Search for the cell housing the specified text and yield its [X, Y] center coordinate. 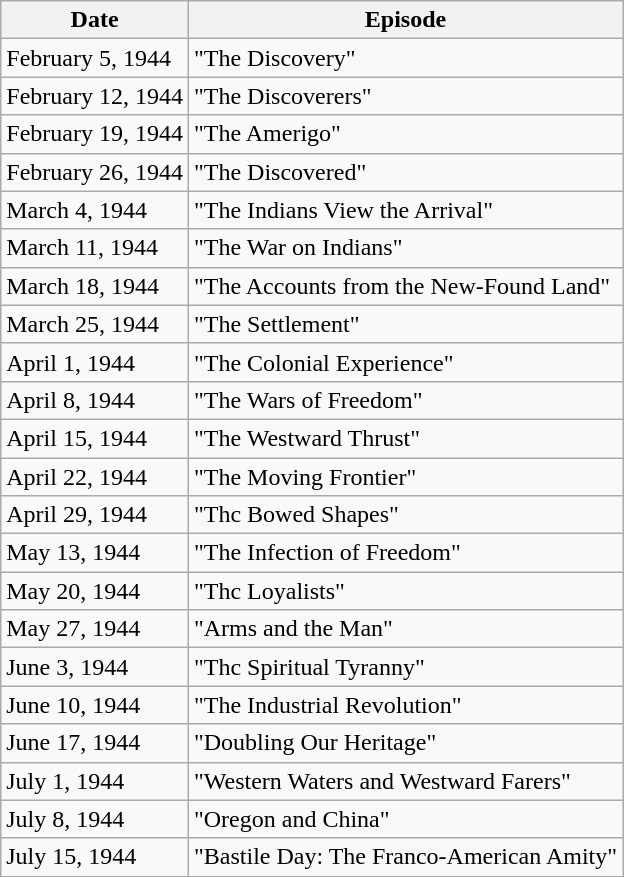
"Doubling Our Heritage" [405, 743]
"The Wars of Freedom" [405, 400]
"The Accounts from the New-Found Land" [405, 286]
March 18, 1944 [95, 286]
March 11, 1944 [95, 248]
May 13, 1944 [95, 553]
"The Discovered" [405, 172]
March 25, 1944 [95, 324]
"The War on Indians" [405, 248]
June 3, 1944 [95, 667]
"The Industrial Revolution" [405, 705]
July 1, 1944 [95, 781]
"Oregon and China" [405, 819]
May 20, 1944 [95, 591]
April 8, 1944 [95, 400]
February 26, 1944 [95, 172]
April 15, 1944 [95, 438]
Episode [405, 20]
"The Infection of Freedom" [405, 553]
"Arms and the Man" [405, 629]
July 8, 1944 [95, 819]
"The Colonial Experience" [405, 362]
"The Settlement" [405, 324]
"The Indians View the Arrival" [405, 210]
April 29, 1944 [95, 515]
"Bastile Day: The Franco-American Amity" [405, 857]
"Thc Spiritual Tyranny" [405, 667]
"Thc Bowed Shapes" [405, 515]
"Thc Loyalists" [405, 591]
February 5, 1944 [95, 58]
June 17, 1944 [95, 743]
February 12, 1944 [95, 96]
"The Amerigo" [405, 134]
July 15, 1944 [95, 857]
"The Discoverers" [405, 96]
April 22, 1944 [95, 477]
"The Westward Thrust" [405, 438]
"Western Waters and Westward Farers" [405, 781]
Date [95, 20]
February 19, 1944 [95, 134]
April 1, 1944 [95, 362]
March 4, 1944 [95, 210]
June 10, 1944 [95, 705]
May 27, 1944 [95, 629]
"The Moving Frontier" [405, 477]
"The Discovery" [405, 58]
